Find where the given text appears and provide that cell's center as (x, y) coordinate. 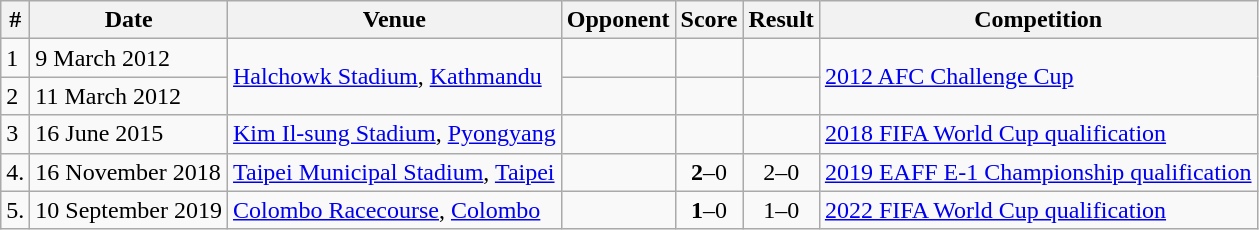
Competition (1038, 20)
5. (16, 210)
10 September 2019 (129, 210)
4. (16, 172)
Opponent (618, 20)
2018 FIFA World Cup qualification (1038, 134)
Colombo Racecourse, Colombo (395, 210)
Score (709, 20)
2022 FIFA World Cup qualification (1038, 210)
2012 AFC Challenge Cup (1038, 77)
2 (16, 96)
3 (16, 134)
Result (781, 20)
16 November 2018 (129, 172)
1 (16, 58)
2019 EAFF E-1 Championship qualification (1038, 172)
Halchowk Stadium, Kathmandu (395, 77)
# (16, 20)
16 June 2015 (129, 134)
Venue (395, 20)
9 March 2012 (129, 58)
11 March 2012 (129, 96)
Taipei Municipal Stadium, Taipei (395, 172)
Date (129, 20)
Kim Il-sung Stadium, Pyongyang (395, 134)
